Search for the cell housing the specified text and yield its [x, y] center coordinate. 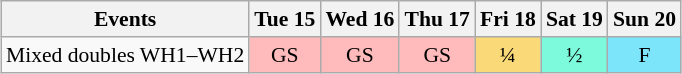
Tue 15 [284, 19]
Thu 17 [437, 19]
Wed 16 [360, 19]
Sat 19 [574, 19]
Fri 18 [508, 19]
F [644, 54]
Sun 20 [644, 19]
Events [125, 19]
Mixed doubles WH1–WH2 [125, 54]
¼ [508, 54]
½ [574, 54]
